For the text-containing cell, return its midpoint in [x, y] coordinate format. 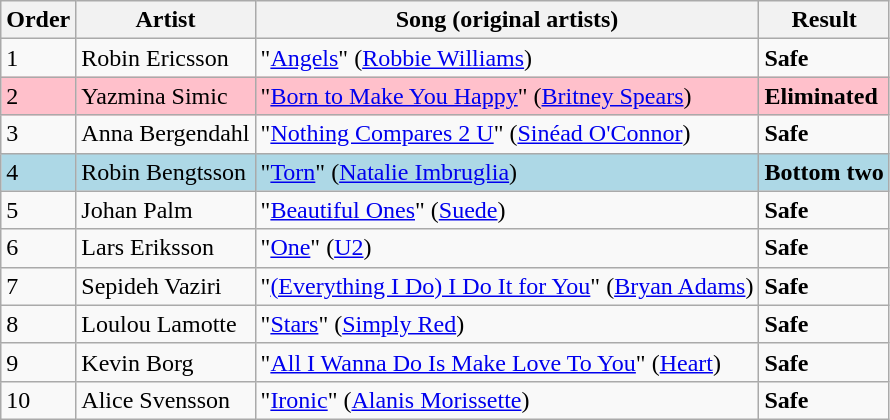
Robin Bengtsson [166, 172]
"Beautiful Ones" (Suede) [507, 210]
10 [38, 400]
2 [38, 96]
Alice Svensson [166, 400]
Artist [166, 20]
"Ironic" (Alanis Morissette) [507, 400]
5 [38, 210]
4 [38, 172]
8 [38, 324]
Yazmina Simic [166, 96]
Song (original artists) [507, 20]
Order [38, 20]
"(Everything I Do) I Do It for You" (Bryan Adams) [507, 286]
3 [38, 134]
"Nothing Compares 2 U" (Sinéad O'Connor) [507, 134]
Bottom two [824, 172]
"Torn" (Natalie Imbruglia) [507, 172]
"All I Wanna Do Is Make Love To You" (Heart) [507, 362]
Loulou Lamotte [166, 324]
Anna Bergendahl [166, 134]
Kevin Borg [166, 362]
7 [38, 286]
Sepideh Vaziri [166, 286]
"Stars" (Simply Red) [507, 324]
9 [38, 362]
6 [38, 248]
"Born to Make You Happy" (Britney Spears) [507, 96]
Result [824, 20]
"One" (U2) [507, 248]
Johan Palm [166, 210]
1 [38, 58]
Eliminated [824, 96]
"Angels" (Robbie Williams) [507, 58]
Robin Ericsson [166, 58]
Lars Eriksson [166, 248]
